For the text-containing cell, return its midpoint in (x, y) coordinate format. 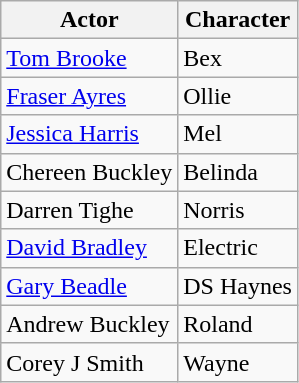
Actor (90, 20)
Tom Brooke (90, 58)
David Bradley (90, 248)
Corey J Smith (90, 362)
Ollie (238, 96)
Mel (238, 134)
Jessica Harris (90, 134)
Fraser Ayres (90, 96)
Gary Beadle (90, 286)
DS Haynes (238, 286)
Bex (238, 58)
Andrew Buckley (90, 324)
Wayne (238, 362)
Chereen Buckley (90, 172)
Belinda (238, 172)
Character (238, 20)
Electric (238, 248)
Norris (238, 210)
Darren Tighe (90, 210)
Roland (238, 324)
